Extract the (x, y) coordinate from the center of the cell holding the provided text.  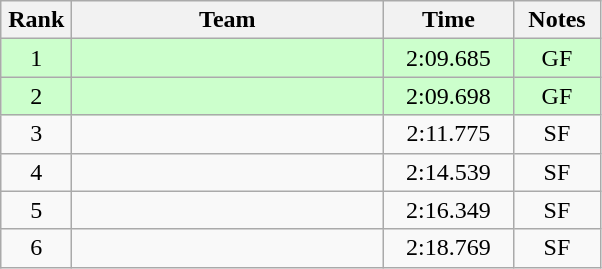
3 (36, 134)
4 (36, 172)
Notes (557, 20)
2:16.349 (448, 210)
2:11.775 (448, 134)
2:09.698 (448, 96)
Time (448, 20)
2:09.685 (448, 58)
5 (36, 210)
1 (36, 58)
2:14.539 (448, 172)
6 (36, 248)
Team (228, 20)
2:18.769 (448, 248)
Rank (36, 20)
2 (36, 96)
